Find where the given text appears and provide that cell's center as (X, Y) coordinate. 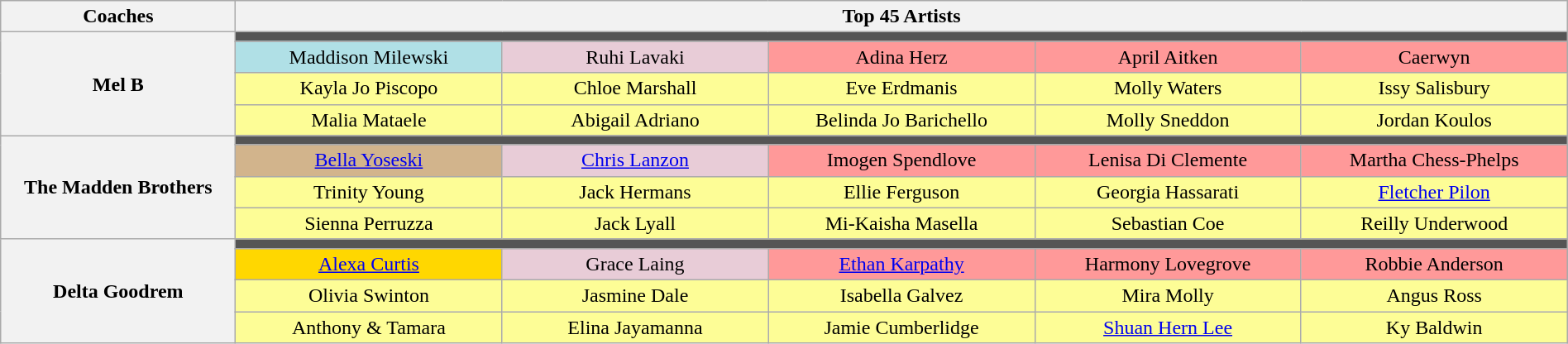
Olivia Swinton (369, 295)
Caerwyn (1434, 57)
Ethan Karpathy (901, 264)
Jamie Cumberlidge (901, 327)
Malia Mataele (369, 120)
Eve Erdmanis (901, 88)
Kayla Jo Piscopo (369, 88)
Ruhi Lavaki (635, 57)
Sebastian Coe (1168, 223)
Shuan Hern Lee (1168, 327)
Reilly Underwood (1434, 223)
Chris Lanzon (635, 160)
Maddison Milewski (369, 57)
Trinity Young (369, 192)
Fletcher Pilon (1434, 192)
Grace Laing (635, 264)
Martha Chess-Phelps (1434, 160)
Mira Molly (1168, 295)
Sienna Perruzza (369, 223)
Angus Ross (1434, 295)
April Aitken (1168, 57)
Delta Goodrem (118, 291)
Ky Baldwin (1434, 327)
Molly Waters (1168, 88)
Alexa Curtis (369, 264)
Molly Sneddon (1168, 120)
Harmony Lovegrove (1168, 264)
Mel B (118, 84)
Elina Jayamanna (635, 327)
Bella Yoseski (369, 160)
Jasmine Dale (635, 295)
The Madden Brothers (118, 187)
Imogen Spendlove (901, 160)
Abigail Adriano (635, 120)
Anthony & Tamara (369, 327)
Jack Lyall (635, 223)
Ellie Ferguson (901, 192)
Jordan Koulos (1434, 120)
Robbie Anderson (1434, 264)
Top 45 Artists (901, 17)
Adina Herz (901, 57)
Jack Hermans (635, 192)
Isabella Galvez (901, 295)
Georgia Hassarati (1168, 192)
Chloe Marshall (635, 88)
Mi-Kaisha Masella (901, 223)
Issy Salisbury (1434, 88)
Belinda Jo Barichello (901, 120)
Coaches (118, 17)
Lenisa Di Clemente (1168, 160)
